Detect which cell encompasses the target text, then output its (X, Y) center coordinate. 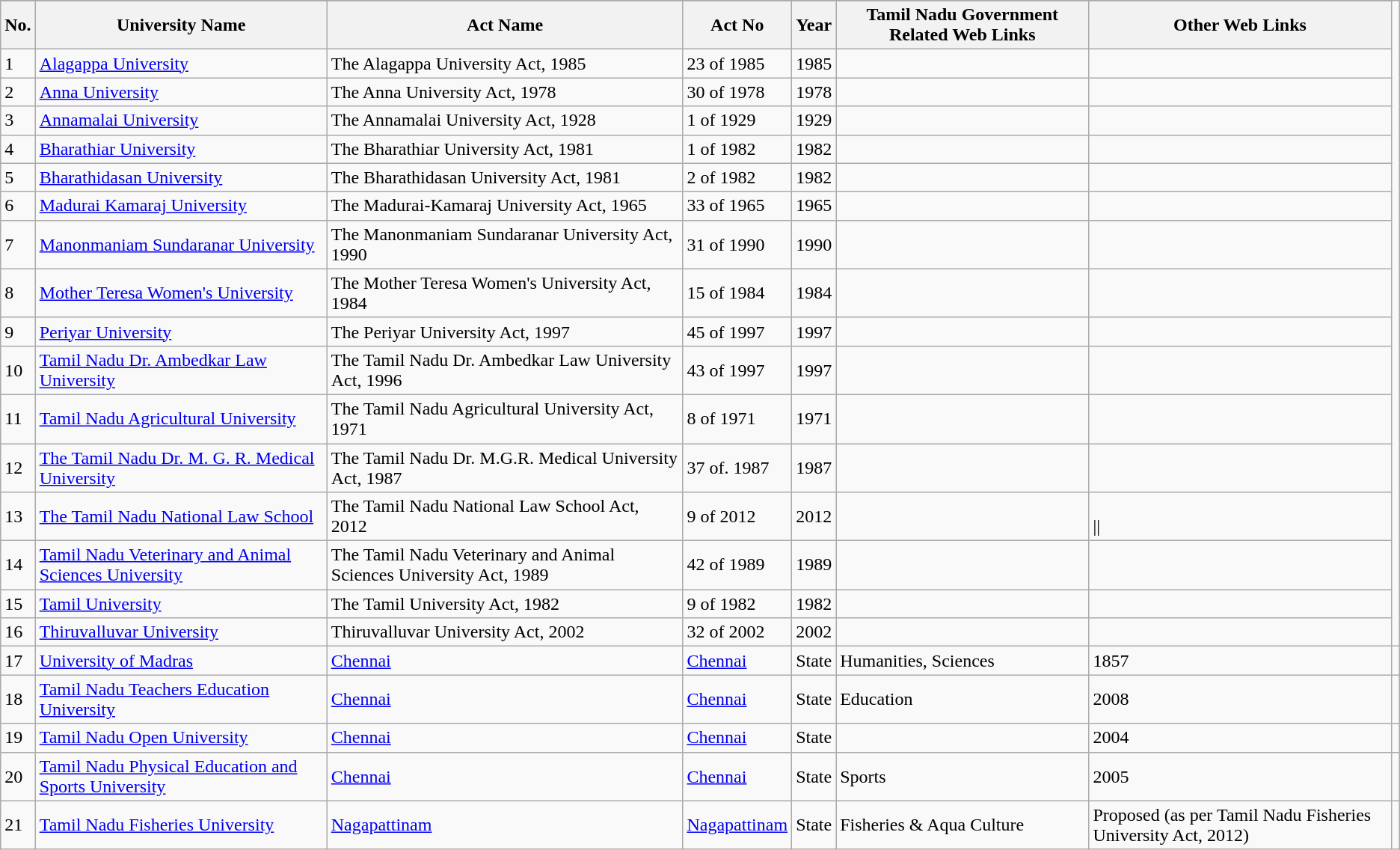
43 of 1997 (737, 370)
Tamil Nadu Teachers Education University (181, 699)
Tamil Nadu Dr. Ambedkar Law University (181, 370)
The Tamil Nadu Dr. M.G.R. Medical University Act, 1987 (505, 467)
University Name (181, 25)
1984 (814, 293)
The Mother Teresa Women's University Act, 1984 (505, 293)
1857 (1240, 661)
19 (18, 738)
2005 (1240, 777)
1989 (814, 566)
Thiruvalluvar University (181, 632)
Tamil University (181, 604)
Mother Teresa Women's University (181, 293)
No. (18, 25)
Annamalai University (181, 120)
The Alagappa University Act, 1985 (505, 64)
Bharathidasan University (181, 177)
2002 (814, 632)
2 (18, 92)
1 of 1982 (737, 149)
The Tamil Nadu Dr. Ambedkar Law University Act, 1996 (505, 370)
45 of 1997 (737, 331)
42 of 1989 (737, 566)
17 (18, 661)
The Manonmaniam Sundaranar University Act, 1990 (505, 244)
Act No (737, 25)
13 (18, 516)
1990 (814, 244)
1987 (814, 467)
Madurai Kamaraj University (181, 206)
The Bharathiar University Act, 1981 (505, 149)
Humanities, Sciences (962, 661)
2 of 1982 (737, 177)
30 of 1978 (737, 92)
Tamil Nadu Physical Education and Sports University (181, 777)
11 (18, 419)
Fisheries & Aqua Culture (962, 825)
4 (18, 149)
1 (18, 64)
The Tamil Nadu National Law School (181, 516)
The Tamil Nadu Agricultural University Act, 1971 (505, 419)
18 (18, 699)
The Tamil Nadu National Law School Act, 2012 (505, 516)
1971 (814, 419)
Bharathiar University (181, 149)
Tamil Nadu Fisheries University (181, 825)
|| (1240, 516)
Tamil Nadu Open University (181, 738)
9 of 1982 (737, 604)
Manonmaniam Sundaranar University (181, 244)
8 of 1971 (737, 419)
10 (18, 370)
2008 (1240, 699)
31 of 1990 (737, 244)
Anna University (181, 92)
Proposed (as per Tamil Nadu Fisheries University Act, 2012) (1240, 825)
37 of. 1987 (737, 467)
8 (18, 293)
Education (962, 699)
2004 (1240, 738)
3 (18, 120)
The Periyar University Act, 1997 (505, 331)
33 of 1965 (737, 206)
The Tamil Nadu Dr. M. G. R. Medical University (181, 467)
7 (18, 244)
The Tamil University Act, 1982 (505, 604)
1965 (814, 206)
14 (18, 566)
Thiruvalluvar University Act, 2002 (505, 632)
6 (18, 206)
9 (18, 331)
Act Name (505, 25)
University of Madras (181, 661)
32 of 2002 (737, 632)
9 of 2012 (737, 516)
21 (18, 825)
2012 (814, 516)
Alagappa University (181, 64)
16 (18, 632)
1978 (814, 92)
Tamil Nadu Government Related Web Links (962, 25)
Tamil Nadu Veterinary and Animal Sciences University (181, 566)
15 of 1984 (737, 293)
20 (18, 777)
1929 (814, 120)
Tamil Nadu Agricultural University (181, 419)
23 of 1985 (737, 64)
Other Web Links (1240, 25)
The Madurai-Kamaraj University Act, 1965 (505, 206)
Periyar University (181, 331)
15 (18, 604)
The Tamil Nadu Veterinary and Animal Sciences University Act, 1989 (505, 566)
The Bharathidasan University Act, 1981 (505, 177)
Year (814, 25)
12 (18, 467)
5 (18, 177)
1 of 1929 (737, 120)
The Annamalai University Act, 1928 (505, 120)
The Anna University Act, 1978 (505, 92)
Sports (962, 777)
1985 (814, 64)
